Pinpoint the cell where the given text exists, returning its [x, y] midpoint coordinate. 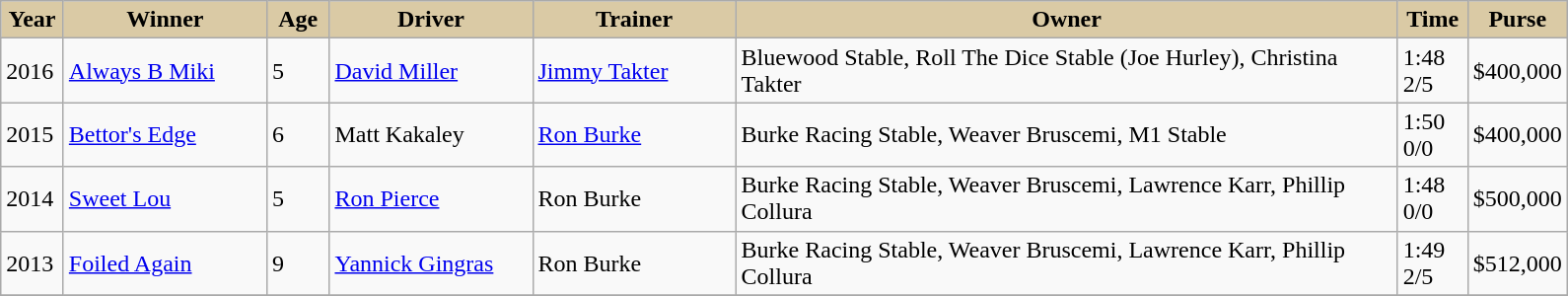
Age [298, 20]
Trainer [634, 20]
2015 [33, 134]
Winner [165, 20]
Foiled Again [165, 262]
1:50 0/0 [1432, 134]
1:48 2/5 [1432, 71]
2014 [33, 199]
2016 [33, 71]
Jimmy Takter [634, 71]
6 [298, 134]
Year [33, 20]
David Miller [431, 71]
Purse [1517, 20]
Owner [1067, 20]
$512,000 [1517, 262]
9 [298, 262]
1:49 2/5 [1432, 262]
Driver [431, 20]
Sweet Lou [165, 199]
Time [1432, 20]
Bluewood Stable, Roll The Dice Stable (Joe Hurley), Christina Takter [1067, 71]
$500,000 [1517, 199]
Always B Miki [165, 71]
Matt Kakaley [431, 134]
Yannick Gingras [431, 262]
2013 [33, 262]
Ron Pierce [431, 199]
1:48 0/0 [1432, 199]
Bettor's Edge [165, 134]
Burke Racing Stable, Weaver Bruscemi, M1 Stable [1067, 134]
